Locate the cell with the specified text and output its [X, Y] center coordinate. 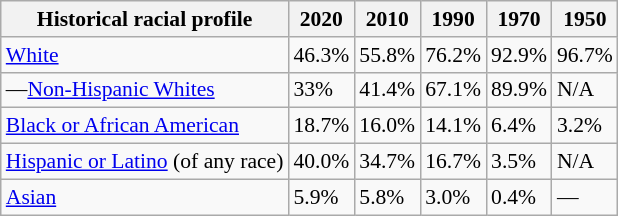
18.7% [321, 126]
3.2% [585, 126]
2010 [387, 19]
0.4% [519, 197]
Historical racial profile [145, 19]
3.5% [519, 162]
3.0% [453, 197]
16.0% [387, 126]
55.8% [387, 55]
1950 [585, 19]
1990 [453, 19]
16.7% [453, 162]
6.4% [519, 126]
89.9% [519, 90]
96.7% [585, 55]
1970 [519, 19]
92.9% [519, 55]
40.0% [321, 162]
2020 [321, 19]
White [145, 55]
Hispanic or Latino (of any race) [145, 162]
33% [321, 90]
5.9% [321, 197]
14.1% [453, 126]
5.8% [387, 197]
Black or African American [145, 126]
41.4% [387, 90]
34.7% [387, 162]
Asian [145, 197]
—Non-Hispanic Whites [145, 90]
— [585, 197]
76.2% [453, 55]
67.1% [453, 90]
46.3% [321, 55]
